Pinpoint the cell where the given text exists, returning its [X, Y] midpoint coordinate. 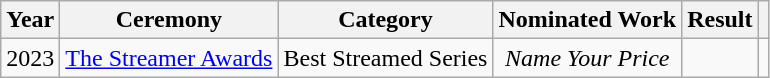
Nominated Work [588, 20]
Ceremony [169, 20]
Result [720, 20]
Best Streamed Series [386, 58]
2023 [30, 58]
Year [30, 20]
Name Your Price [588, 58]
The Streamer Awards [169, 58]
Category [386, 20]
